Return [X, Y] of the center of cell containing provided text 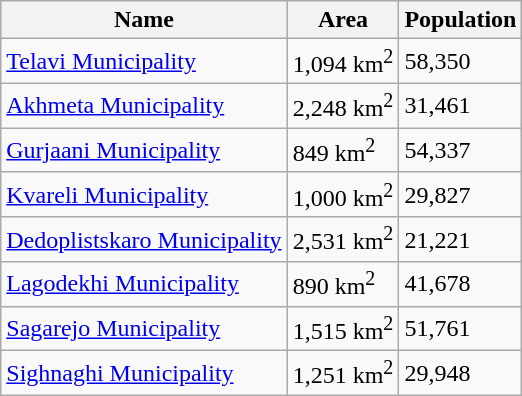
Akhmeta Municipality [144, 106]
Population [460, 20]
29,948 [460, 374]
21,221 [460, 240]
Telavi Municipality [144, 62]
890 km2 [343, 284]
31,461 [460, 106]
Area [343, 20]
2,248 km2 [343, 106]
Sighnaghi Municipality [144, 374]
2,531 km2 [343, 240]
41,678 [460, 284]
Sagarejo Municipality [144, 328]
Lagodekhi Municipality [144, 284]
Gurjaani Municipality [144, 150]
1,094 km2 [343, 62]
58,350 [460, 62]
Kvareli Municipality [144, 194]
1,000 km2 [343, 194]
Name [144, 20]
Dedoplistskaro Municipality [144, 240]
1,515 km2 [343, 328]
849 km2 [343, 150]
51,761 [460, 328]
54,337 [460, 150]
1,251 km2 [343, 374]
29,827 [460, 194]
